Provide the (x, y) coordinate of the cell's center where the given text is located.  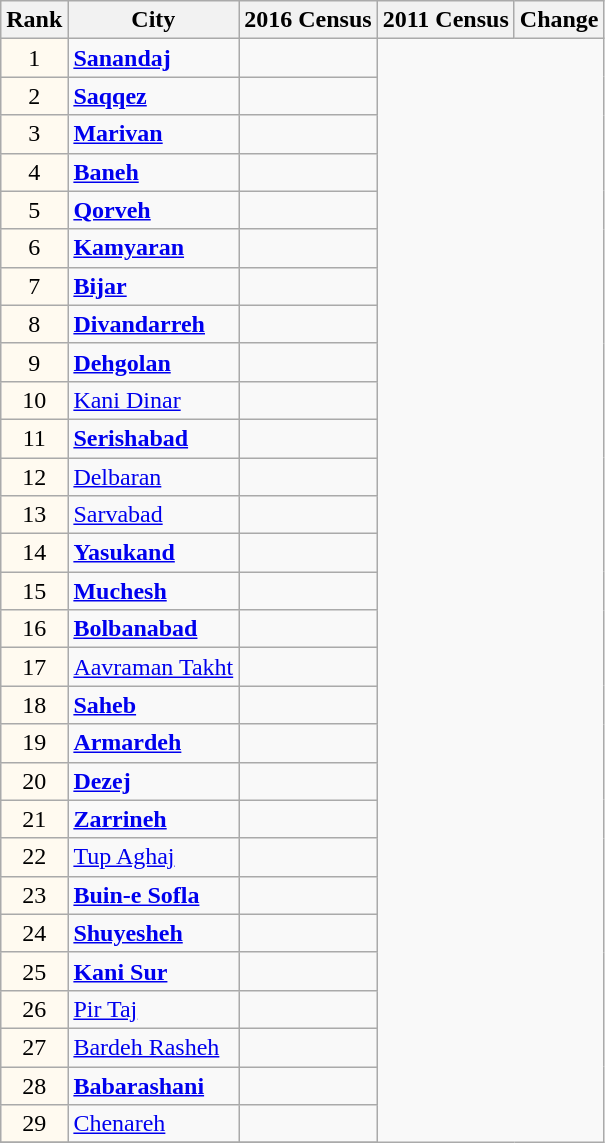
Muchesh (154, 591)
Tup Aghaj (154, 857)
Saqqez (154, 96)
City (154, 20)
5 (34, 210)
Bijar (154, 286)
17 (34, 667)
Rank (34, 20)
Kani Sur (154, 971)
23 (34, 895)
16 (34, 629)
Delbaran (154, 477)
Bolbanabad (154, 629)
Saheb (154, 705)
Qorveh (154, 210)
Armardeh (154, 743)
2016 Census (308, 20)
Buin-e Sofla (154, 895)
Babarashani (154, 1085)
9 (34, 362)
26 (34, 1009)
Bardeh Rasheh (154, 1047)
29 (34, 1124)
Divandarreh (154, 324)
Sarvabad (154, 515)
10 (34, 400)
15 (34, 591)
21 (34, 819)
Serishabad (154, 438)
4 (34, 172)
11 (34, 438)
Dezej (154, 781)
Aavraman Takht (154, 667)
19 (34, 743)
3 (34, 134)
12 (34, 477)
2 (34, 96)
2011 Census (446, 20)
14 (34, 553)
Marivan (154, 134)
Dehgolan (154, 362)
25 (34, 971)
Sanandaj (154, 58)
20 (34, 781)
Change (559, 20)
Zarrineh (154, 819)
Chenareh (154, 1124)
22 (34, 857)
Kani Dinar (154, 400)
28 (34, 1085)
Yasukand (154, 553)
18 (34, 705)
Kamyaran (154, 248)
1 (34, 58)
Baneh (154, 172)
8 (34, 324)
Pir Taj (154, 1009)
24 (34, 933)
13 (34, 515)
6 (34, 248)
Shuyesheh (154, 933)
7 (34, 286)
27 (34, 1047)
